Find where the given text appears and provide that cell's center as [x, y] coordinate. 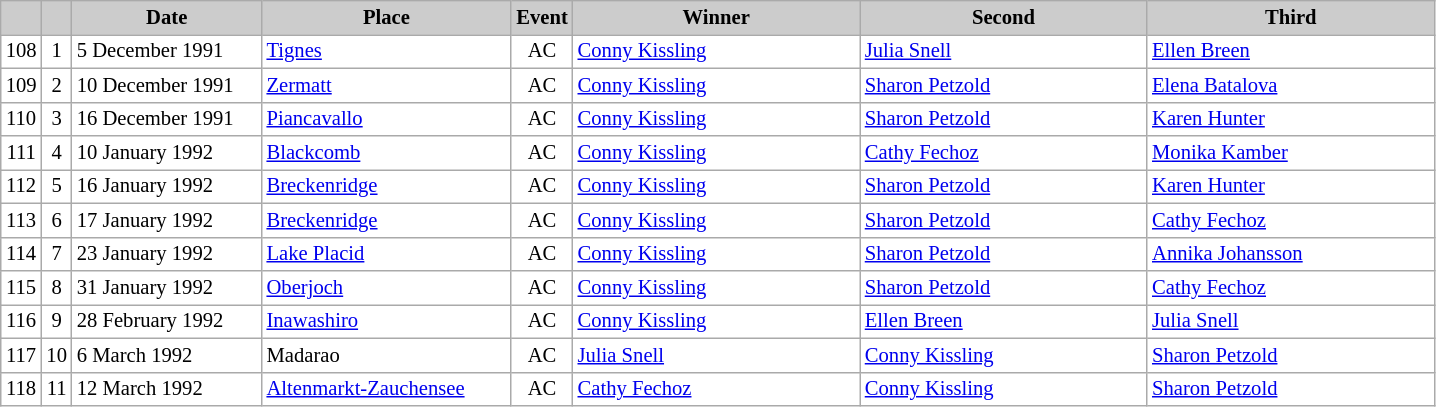
Place [387, 17]
5 [56, 186]
Annika Johansson [1290, 254]
117 [22, 355]
116 [22, 321]
10 January 1992 [167, 153]
Oberjoch [387, 287]
118 [22, 389]
16 January 1992 [167, 186]
115 [22, 287]
3 [56, 119]
Third [1290, 17]
31 January 1992 [167, 287]
28 February 1992 [167, 321]
17 January 1992 [167, 220]
9 [56, 321]
12 March 1992 [167, 389]
7 [56, 254]
6 [56, 220]
109 [22, 85]
Altenmarkt-Zauchensee [387, 389]
113 [22, 220]
112 [22, 186]
4 [56, 153]
23 January 1992 [167, 254]
Inawashiro [387, 321]
Monika Kamber [1290, 153]
Blackcomb [387, 153]
16 December 1991 [167, 119]
10 [56, 355]
5 December 1991 [167, 51]
Piancavallo [387, 119]
114 [22, 254]
Event [542, 17]
Lake Placid [387, 254]
8 [56, 287]
Elena Batalova [1290, 85]
110 [22, 119]
6 March 1992 [167, 355]
10 December 1991 [167, 85]
Date [167, 17]
11 [56, 389]
111 [22, 153]
Madarao [387, 355]
108 [22, 51]
Tignes [387, 51]
1 [56, 51]
Winner [716, 17]
Zermatt [387, 85]
Second [1004, 17]
2 [56, 85]
